Pinpoint the cell where the given text exists, returning its (x, y) midpoint coordinate. 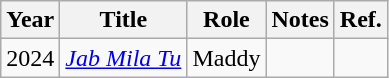
Ref. (360, 20)
Role (226, 20)
Title (124, 20)
Maddy (226, 58)
Jab Mila Tu (124, 58)
Notes (300, 20)
2024 (30, 58)
Year (30, 20)
